For the text-containing cell, return its midpoint in (x, y) coordinate format. 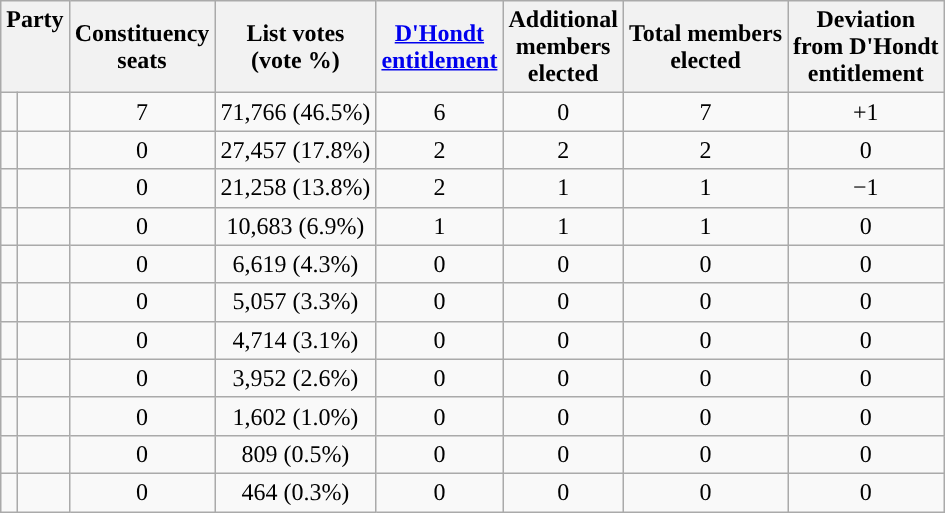
21,258 (13.8%) (296, 188)
Total memberselected (705, 47)
5,057 (3.3%) (296, 302)
+1 (866, 112)
6,619 (4.3%) (296, 264)
71,766 (46.5%) (296, 112)
4,714 (3.1%) (296, 340)
D'Hondtentitlement (440, 47)
3,952 (2.6%) (296, 378)
10,683 (6.9%) (296, 226)
27,457 (17.8%) (296, 150)
1,602 (1.0%) (296, 416)
Deviationfrom D'Hondtentitlement (866, 47)
Constituencyseats (142, 47)
464 (0.3%) (296, 492)
809 (0.5%) (296, 454)
6 (440, 112)
−1 (866, 188)
Party (35, 47)
Additionalmemberselected (563, 47)
List votes(vote %) (296, 47)
